Find where the given text appears and provide that cell's center as [X, Y] coordinate. 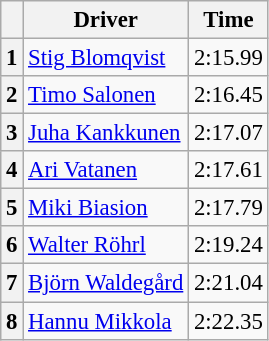
2:16.45 [229, 95]
Björn Waldegård [106, 283]
Miki Biasion [106, 208]
2 [12, 95]
2:17.07 [229, 133]
2:22.35 [229, 321]
Hannu Mikkola [106, 321]
Stig Blomqvist [106, 58]
Driver [106, 20]
Timo Salonen [106, 95]
Ari Vatanen [106, 170]
2:21.04 [229, 283]
1 [12, 58]
7 [12, 283]
8 [12, 321]
2:17.61 [229, 170]
6 [12, 245]
2:17.79 [229, 208]
2:15.99 [229, 58]
2:19.24 [229, 245]
Juha Kankkunen [106, 133]
5 [12, 208]
4 [12, 170]
Walter Röhrl [106, 245]
3 [12, 133]
Time [229, 20]
